Find where the given text appears and provide that cell's center as [x, y] coordinate. 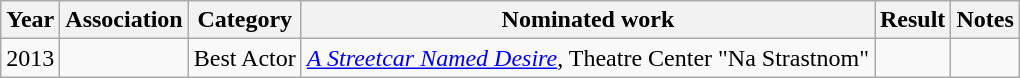
Result [912, 20]
A Streetcar Named Desire, Theatre Center "Na Strastnom" [588, 58]
Best Actor [244, 58]
Notes [985, 20]
Category [244, 20]
Nominated work [588, 20]
2013 [30, 58]
Year [30, 20]
Association [124, 20]
